Provide the [X, Y] coordinate of the cell's center where the given text is located.  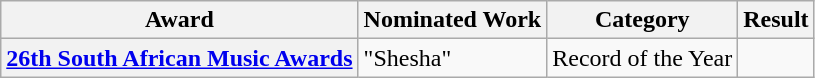
Nominated Work [452, 20]
Result [776, 20]
Record of the Year [642, 58]
Category [642, 20]
"Shesha" [452, 58]
Award [180, 20]
26th South African Music Awards [180, 58]
